For the text-containing cell, return its midpoint in [X, Y] coordinate format. 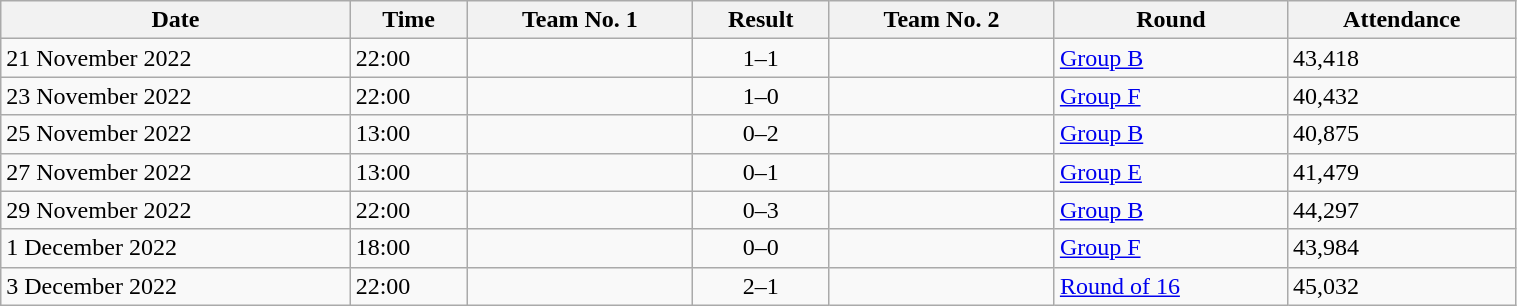
Result [761, 20]
27 November 2022 [176, 172]
41,479 [1402, 172]
1–0 [761, 96]
40,432 [1402, 96]
21 November 2022 [176, 58]
Attendance [1402, 20]
18:00 [408, 248]
23 November 2022 [176, 96]
Team No. 2 [942, 20]
0–1 [761, 172]
Round of 16 [1170, 286]
1 December 2022 [176, 248]
Date [176, 20]
43,418 [1402, 58]
2–1 [761, 286]
44,297 [1402, 210]
0–2 [761, 134]
3 December 2022 [176, 286]
40,875 [1402, 134]
1–1 [761, 58]
25 November 2022 [176, 134]
Group E [1170, 172]
0–3 [761, 210]
0–0 [761, 248]
29 November 2022 [176, 210]
43,984 [1402, 248]
Round [1170, 20]
Time [408, 20]
Team No. 1 [580, 20]
45,032 [1402, 286]
